Detect which cell encompasses the target text, then output its (x, y) center coordinate. 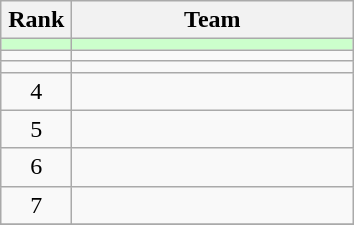
4 (36, 91)
6 (36, 167)
Rank (36, 20)
5 (36, 129)
Team (212, 20)
7 (36, 205)
